Capture the cell that displays the provided text and extract its [X, Y] central coordinate. 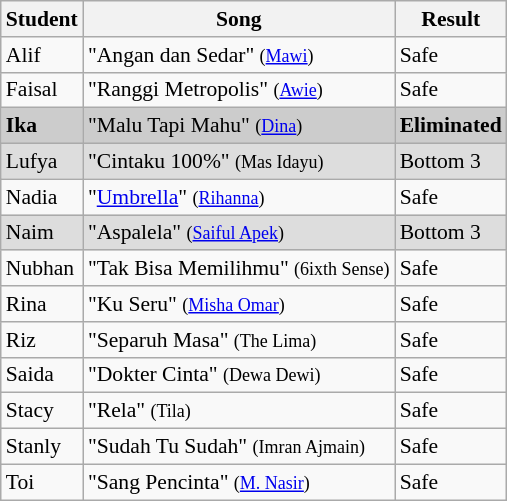
Riz [42, 340]
"Ranggi Metropolis" (Awie) [239, 90]
Song [239, 19]
Toi [42, 482]
Saida [42, 375]
Nubhan [42, 269]
"Sudah Tu Sudah" (Imran Ajmain) [239, 447]
Eliminated [451, 126]
"Ku Seru" (Misha Omar) [239, 304]
"Malu Tapi Mahu" (Dina) [239, 126]
Result [451, 19]
"Rela" (Tila) [239, 411]
Stacy [42, 411]
Lufya [42, 162]
Faisal [42, 90]
"Umbrella" (Rihanna) [239, 197]
Naim [42, 233]
Rina [42, 304]
"Angan dan Sedar" (Mawi) [239, 55]
"Sang Pencinta" (M. Nasir) [239, 482]
Ika [42, 126]
Student [42, 19]
"Aspalela" (Saiful Apek) [239, 233]
"Cintaku 100%" (Mas Idayu) [239, 162]
Alif [42, 55]
Stanly [42, 447]
"Separuh Masa" (The Lima) [239, 340]
Nadia [42, 197]
"Tak Bisa Memilihmu" (6ixth Sense) [239, 269]
"Dokter Cinta" (Dewa Dewi) [239, 375]
